Identify which cell holds the provided text, then report its (X, Y) central coordinate. 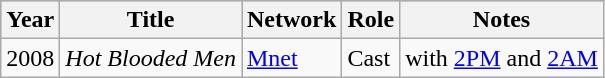
Year (30, 20)
Cast (371, 58)
with 2PM and 2AM (502, 58)
2008 (30, 58)
Notes (502, 20)
Network (292, 20)
Mnet (292, 58)
Title (151, 20)
Hot Blooded Men (151, 58)
Role (371, 20)
